Locate the cell with the specified text and output its (X, Y) center coordinate. 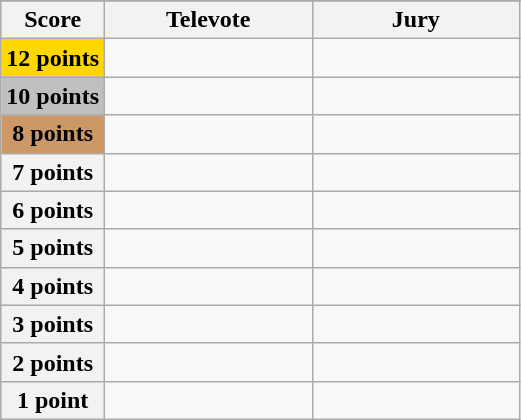
6 points (53, 210)
10 points (53, 96)
Televote (209, 20)
Jury (416, 20)
4 points (53, 286)
3 points (53, 324)
1 point (53, 400)
8 points (53, 134)
7 points (53, 172)
5 points (53, 248)
Score (53, 20)
12 points (53, 58)
2 points (53, 362)
